Output the [x, y] coordinate of the center of the cell containing the given text.  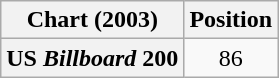
Chart (2003) [92, 20]
US Billboard 200 [92, 58]
Position [231, 20]
86 [231, 58]
